Output the [X, Y] coordinate of the center of the cell containing the given text.  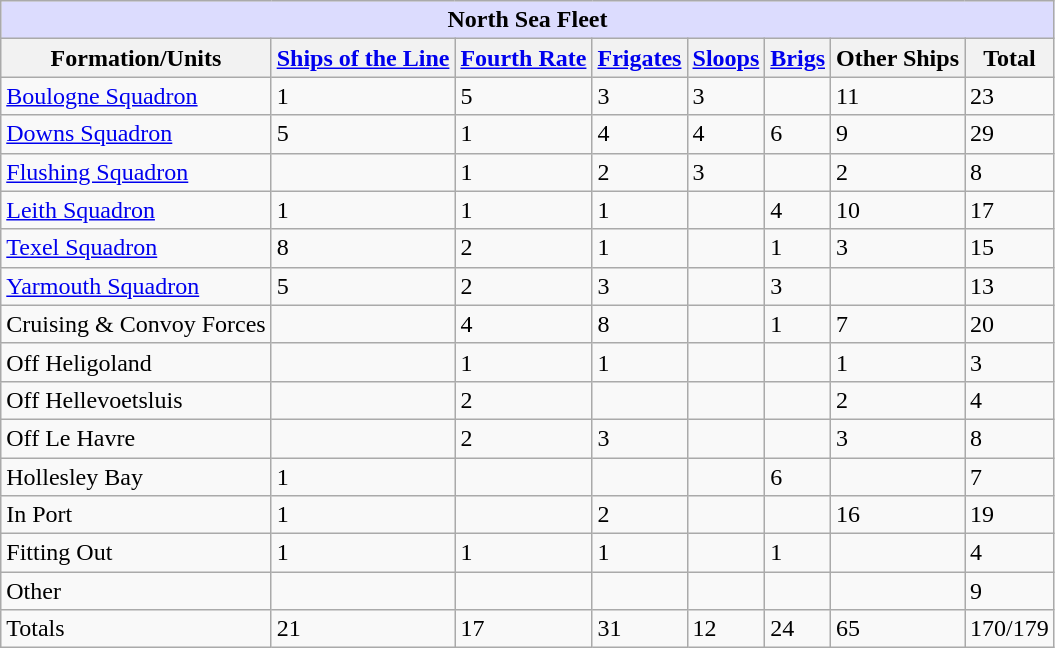
Brigs [798, 58]
23 [1009, 96]
Other Ships [898, 58]
Texel Squadron [136, 248]
Off Le Havre [136, 438]
Total [1009, 58]
Boulogne Squadron [136, 96]
170/179 [1009, 629]
Fitting Out [136, 553]
10 [898, 210]
Sloops [726, 58]
31 [640, 629]
In Port [136, 515]
Off Hellevoetsluis [136, 400]
Formation/Units [136, 58]
Ships of the Line [363, 58]
Off Heligoland [136, 362]
19 [1009, 515]
29 [1009, 134]
North Sea Fleet [528, 20]
24 [798, 629]
Flushing Squadron [136, 172]
16 [898, 515]
13 [1009, 286]
Frigates [640, 58]
Yarmouth Squadron [136, 286]
Totals [136, 629]
Hollesley Bay [136, 477]
Cruising & Convoy Forces [136, 324]
15 [1009, 248]
65 [898, 629]
12 [726, 629]
Other [136, 591]
Fourth Rate [524, 58]
11 [898, 96]
Downs Squadron [136, 134]
Leith Squadron [136, 210]
21 [363, 629]
20 [1009, 324]
